From the cell containing the given text, extract its center point as (x, y) coordinate. 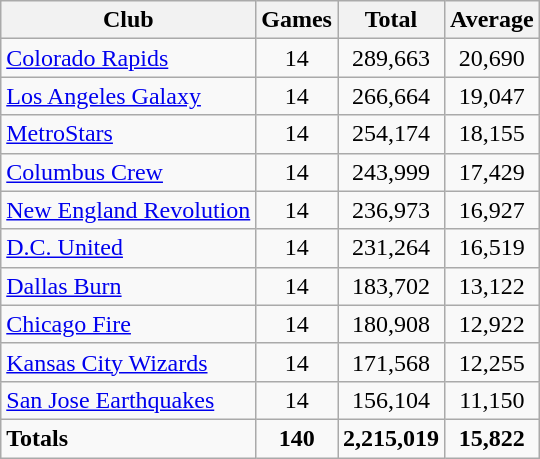
231,264 (392, 248)
Total (392, 20)
180,908 (392, 324)
D.C. United (128, 248)
254,174 (392, 134)
16,519 (492, 248)
MetroStars (128, 134)
18,155 (492, 134)
20,690 (492, 58)
Club (128, 20)
289,663 (392, 58)
Dallas Burn (128, 286)
16,927 (492, 210)
Games (297, 20)
Average (492, 20)
171,568 (392, 362)
12,922 (492, 324)
Totals (128, 438)
Los Angeles Galaxy (128, 96)
17,429 (492, 172)
243,999 (392, 172)
Kansas City Wizards (128, 362)
183,702 (392, 286)
2,215,019 (392, 438)
11,150 (492, 400)
12,255 (492, 362)
Columbus Crew (128, 172)
San Jose Earthquakes (128, 400)
13,122 (492, 286)
New England Revolution (128, 210)
236,973 (392, 210)
19,047 (492, 96)
140 (297, 438)
266,664 (392, 96)
Chicago Fire (128, 324)
Colorado Rapids (128, 58)
15,822 (492, 438)
156,104 (392, 400)
